Scan for the cell matching the given text and deliver its [X, Y] coordinate at center. 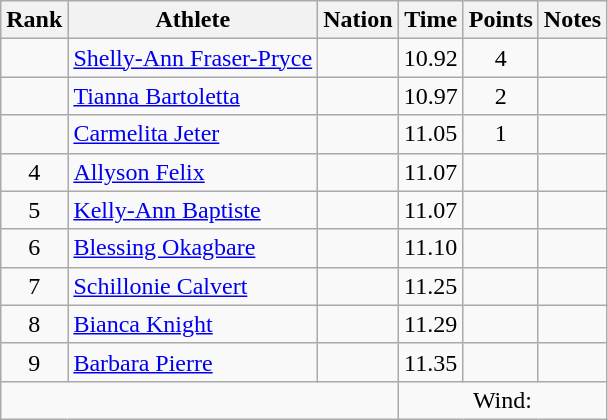
8 [34, 324]
Rank [34, 20]
Time [430, 20]
Nation [358, 20]
9 [34, 362]
Blessing Okagbare [193, 248]
1 [500, 134]
Allyson Felix [193, 172]
2 [500, 96]
Barbara Pierre [193, 362]
Points [500, 20]
Bianca Knight [193, 324]
Kelly-Ann Baptiste [193, 210]
11.10 [430, 248]
11.29 [430, 324]
10.97 [430, 96]
11.05 [430, 134]
Athlete [193, 20]
Notes [572, 20]
7 [34, 286]
6 [34, 248]
Carmelita Jeter [193, 134]
Shelly-Ann Fraser-Pryce [193, 58]
Schillonie Calvert [193, 286]
Wind: [502, 400]
10.92 [430, 58]
5 [34, 210]
11.35 [430, 362]
11.25 [430, 286]
Tianna Bartoletta [193, 96]
